From the cell containing the given text, extract its center point as (X, Y) coordinate. 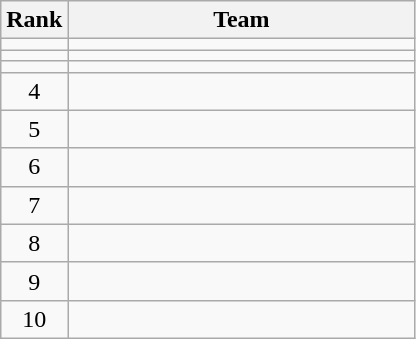
9 (34, 281)
Team (242, 20)
7 (34, 205)
5 (34, 129)
8 (34, 243)
6 (34, 167)
10 (34, 319)
4 (34, 91)
Rank (34, 20)
